Determine the (X, Y) coordinate at the center of the cell enclosing the given text.  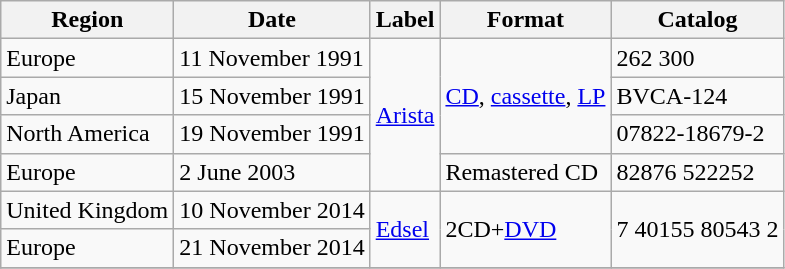
19 November 1991 (272, 134)
Date (272, 20)
Edsel (405, 229)
10 November 2014 (272, 210)
15 November 1991 (272, 96)
Japan (88, 96)
82876 522252 (698, 172)
North America (88, 134)
7 40155 80543 2 (698, 229)
Remastered CD (526, 172)
21 November 2014 (272, 248)
Catalog (698, 20)
2 June 2003 (272, 172)
United Kingdom (88, 210)
Format (526, 20)
BVCA-124 (698, 96)
07822-18679-2 (698, 134)
Region (88, 20)
2CD+DVD (526, 229)
11 November 1991 (272, 58)
CD, cassette, LP (526, 96)
Arista (405, 115)
Label (405, 20)
262 300 (698, 58)
